Provide the [x, y] coordinate of the cell's center where the given text is located.  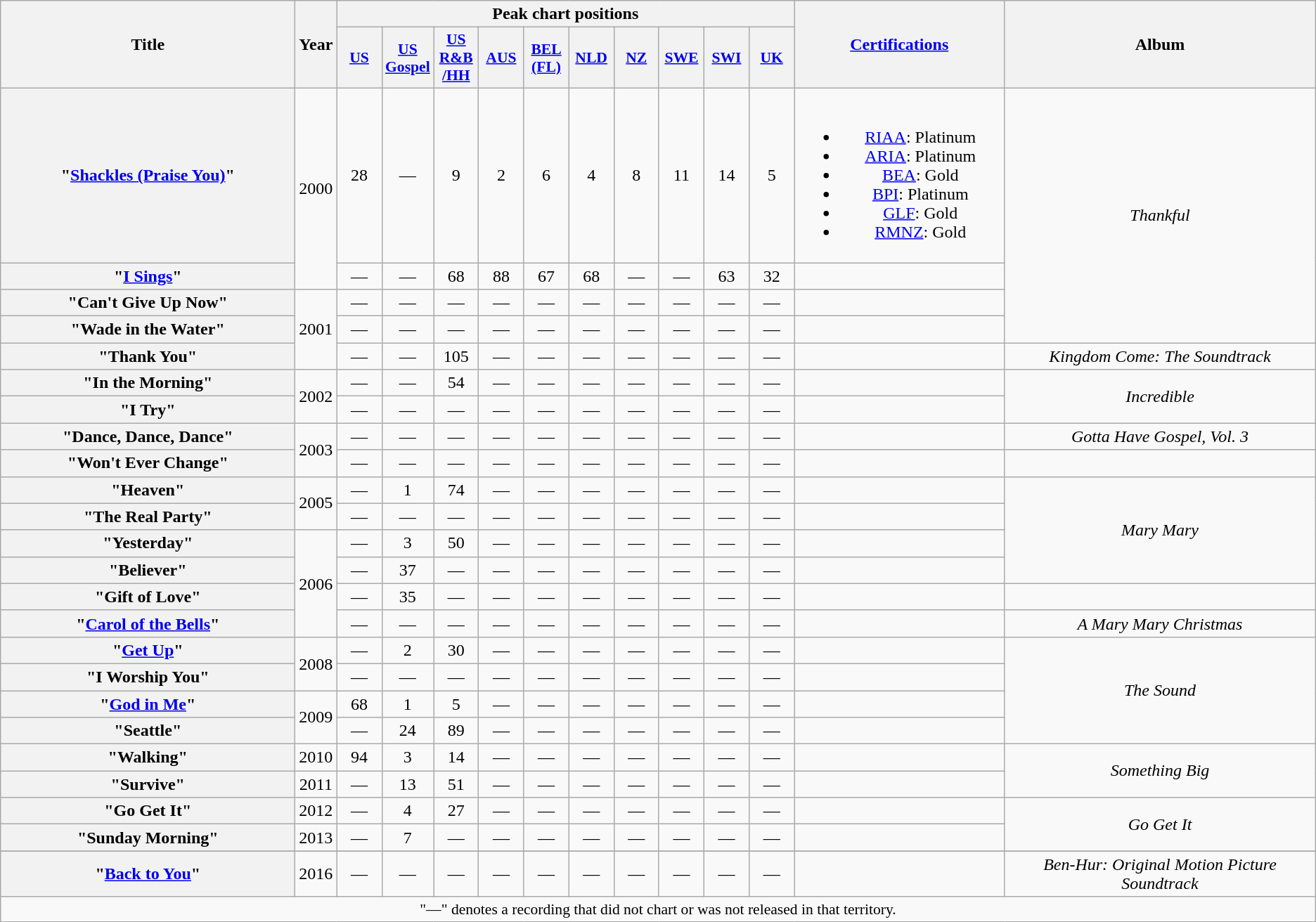
"Shackles (Praise You)" [148, 175]
SWE [681, 58]
13 [408, 784]
9 [456, 175]
BEL(FL) [546, 58]
Ben-Hur: Original Motion Picture Soundtrack [1160, 874]
2013 [316, 838]
2009 [316, 717]
"Go Get It" [148, 811]
"Won't Ever Change" [148, 463]
2006 [316, 583]
Kingdom Come: The Soundtrack [1160, 356]
"Get Up" [148, 650]
"Believer" [148, 570]
"Thank You" [148, 356]
51 [456, 784]
35 [408, 597]
"Seattle" [148, 731]
105 [456, 356]
24 [408, 731]
Title [148, 45]
"—" denotes a recording that did not chart or was not released in that territory. [658, 909]
"God in Me" [148, 703]
Certifications [900, 45]
SWI [726, 58]
2000 [316, 188]
"In the Morning" [148, 383]
The Sound [1160, 690]
"Back to You" [148, 874]
"Walking" [148, 758]
UK [772, 58]
2016 [316, 874]
2012 [316, 811]
37 [408, 570]
AUS [501, 58]
30 [456, 650]
2001 [316, 330]
67 [546, 276]
A Mary Mary Christmas [1160, 623]
"Survive" [148, 784]
Go Get It [1160, 824]
2011 [316, 784]
32 [772, 276]
Album [1160, 45]
"The Real Party" [148, 517]
"Gift of Love" [148, 597]
"Wade in the Water" [148, 330]
US R&B/HH [456, 58]
US [359, 58]
NZ [636, 58]
50 [456, 543]
Mary Mary [1160, 530]
Thankful [1160, 215]
"Heaven" [148, 490]
US Gospel [408, 58]
27 [456, 811]
2002 [316, 396]
94 [359, 758]
Peak chart positions [565, 14]
89 [456, 731]
28 [359, 175]
"I Worship You" [148, 677]
Gotta Have Gospel, Vol. 3 [1160, 436]
63 [726, 276]
6 [546, 175]
54 [456, 383]
"Dance, Dance, Dance" [148, 436]
NLD [591, 58]
2008 [316, 663]
8 [636, 175]
"Sunday Morning" [148, 838]
"Yesterday" [148, 543]
Something Big [1160, 771]
2003 [316, 450]
2005 [316, 503]
"I Sings" [148, 276]
"I Try" [148, 410]
7 [408, 838]
Incredible [1160, 396]
RIAA: PlatinumARIA: PlatinumBEA: GoldBPI: PlatinumGLF: GoldRMNZ: Gold [900, 175]
74 [456, 490]
"Carol of the Bells" [148, 623]
88 [501, 276]
"Can't Give Up Now" [148, 303]
2010 [316, 758]
11 [681, 175]
Year [316, 45]
